Return the (X, Y) coordinate for the center point of the cell that contains the specified text.  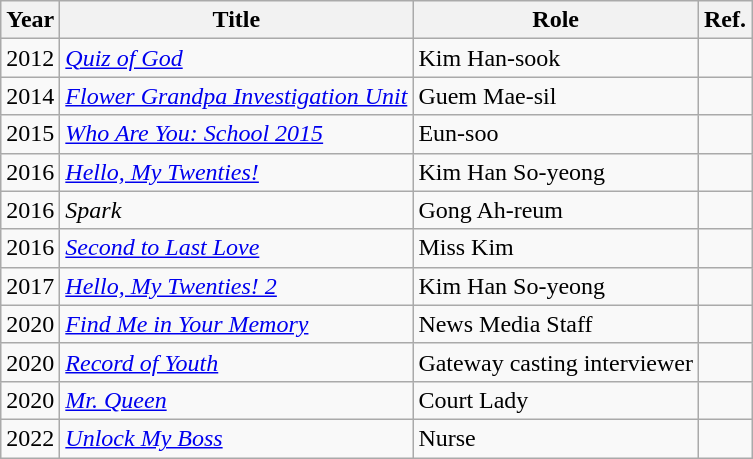
2015 (30, 134)
Kim Han-sook (556, 58)
News Media Staff (556, 324)
2017 (30, 286)
Hello, My Twenties! (236, 172)
Quiz of God (236, 58)
Spark (236, 210)
Title (236, 20)
Unlock My Boss (236, 438)
Gateway casting interviewer (556, 362)
Gong Ah-reum (556, 210)
Record of Youth (236, 362)
Eun-soo (556, 134)
Second to Last Love (236, 248)
Ref. (724, 20)
Court Lady (556, 400)
Mr. Queen (236, 400)
Flower Grandpa Investigation Unit (236, 96)
Role (556, 20)
2022 (30, 438)
Nurse (556, 438)
Find Me in Your Memory (236, 324)
Guem Mae-sil (556, 96)
2014 (30, 96)
Year (30, 20)
2012 (30, 58)
Who Are You: School 2015 (236, 134)
Miss Kim (556, 248)
Hello, My Twenties! 2 (236, 286)
